Extract the (x, y) coordinate from the center of the cell holding the provided text.  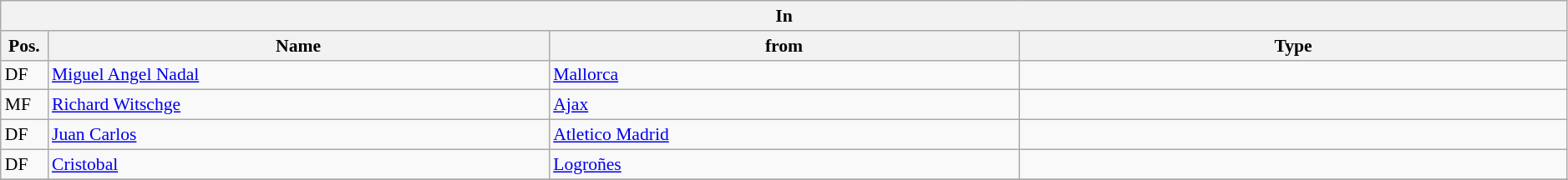
Cristobal (298, 164)
In (784, 16)
Type (1293, 46)
Name (298, 46)
Miguel Angel Nadal (298, 75)
Mallorca (784, 75)
Richard Witschge (298, 105)
Atletico Madrid (784, 135)
MF (24, 105)
Juan Carlos (298, 135)
from (784, 46)
Pos. (24, 46)
Ajax (784, 105)
Logroñes (784, 164)
